Extract the [x, y] coordinate from the center of the cell holding the provided text.  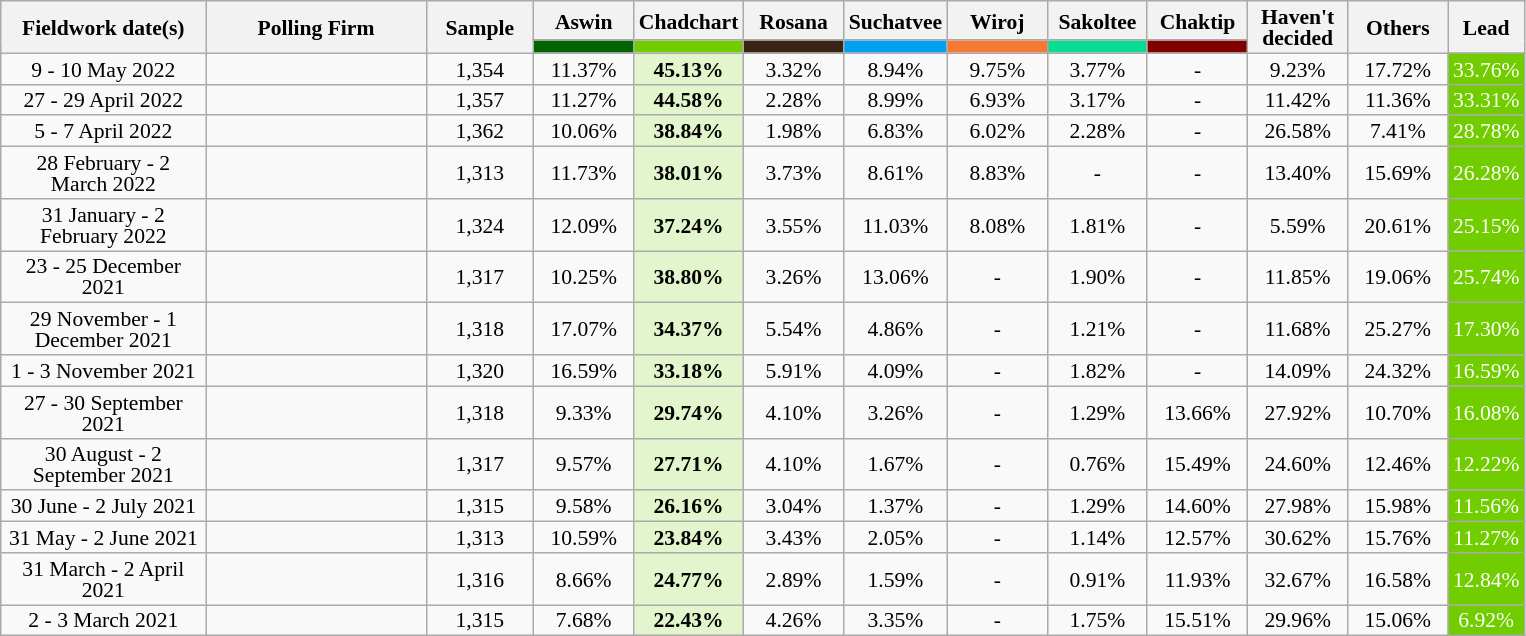
9.58% [584, 506]
31 March - 2 April 2021 [104, 579]
31 May - 2 June 2021 [104, 538]
Sakoltee [1097, 20]
30.62% [1298, 538]
3.77% [1097, 68]
38.80% [689, 277]
17.72% [1398, 68]
1,354 [480, 68]
27.71% [689, 464]
Haven't decided [1298, 27]
11.85% [1298, 277]
26.28% [1486, 173]
24.60% [1298, 464]
13.06% [896, 277]
2 - 3 March 2021 [104, 620]
15.49% [1197, 464]
3.17% [1097, 100]
13.66% [1197, 412]
27.98% [1298, 506]
11.93% [1197, 579]
5 - 7 April 2022 [104, 132]
3.73% [793, 173]
26.16% [689, 506]
12.22% [1486, 464]
0.76% [1097, 464]
8.99% [896, 100]
Polling Firm [316, 27]
7.68% [584, 620]
1.81% [1097, 225]
Fieldwork date(s) [104, 27]
11.68% [1298, 329]
10.70% [1398, 412]
1,357 [480, 100]
23 - 25 December 2021 [104, 277]
Rosana [793, 20]
11.37% [584, 68]
Suchatvee [896, 20]
5.59% [1298, 225]
Aswin [584, 20]
24.77% [689, 579]
11.36% [1398, 100]
37.24% [689, 225]
12.57% [1197, 538]
23.84% [689, 538]
17.30% [1486, 329]
Lead [1486, 27]
28.78% [1486, 132]
14.09% [1298, 370]
25.74% [1486, 277]
1.82% [1097, 370]
1.75% [1097, 620]
1,320 [480, 370]
8.61% [896, 173]
4.86% [896, 329]
15.98% [1398, 506]
9.75% [997, 68]
29 November - 1 December 2021 [104, 329]
3.32% [793, 68]
13.40% [1298, 173]
Others [1398, 27]
12.84% [1486, 579]
38.84% [689, 132]
Chaktip [1197, 20]
26.58% [1298, 132]
12.09% [584, 225]
27 - 30 September 2021 [104, 412]
34.37% [689, 329]
6.93% [997, 100]
27 - 29 April 2022 [104, 100]
Wiroj [997, 20]
5.54% [793, 329]
11.03% [896, 225]
6.92% [1486, 620]
8.08% [997, 225]
2.89% [793, 579]
1.67% [896, 464]
32.67% [1298, 579]
1.37% [896, 506]
15.76% [1398, 538]
29.74% [689, 412]
44.58% [689, 100]
14.60% [1197, 506]
1.59% [896, 579]
9.23% [1298, 68]
1.14% [1097, 538]
30 August - 2 September 2021 [104, 464]
45.13% [689, 68]
1.21% [1097, 329]
33.31% [1486, 100]
1,362 [480, 132]
6.02% [997, 132]
4.26% [793, 620]
27.92% [1298, 412]
11.42% [1298, 100]
8.83% [997, 173]
15.51% [1197, 620]
38.01% [689, 173]
0.91% [1097, 579]
6.83% [896, 132]
11.73% [584, 173]
10.25% [584, 277]
1.90% [1097, 277]
8.66% [584, 579]
2.05% [896, 538]
25.15% [1486, 225]
3.43% [793, 538]
20.61% [1398, 225]
3.35% [896, 620]
9.33% [584, 412]
33.18% [689, 370]
7.41% [1398, 132]
17.07% [584, 329]
1.98% [793, 132]
3.04% [793, 506]
24.32% [1398, 370]
3.55% [793, 225]
25.27% [1398, 329]
29.96% [1298, 620]
5.91% [793, 370]
9.57% [584, 464]
10.06% [584, 132]
Sample [480, 27]
1,316 [480, 579]
28 February - 2 March 2022 [104, 173]
Chadchart [689, 20]
1,324 [480, 225]
30 June - 2 July 2021 [104, 506]
4.09% [896, 370]
16.08% [1486, 412]
12.46% [1398, 464]
9 - 10 May 2022 [104, 68]
15.06% [1398, 620]
31 January - 2 February 2022 [104, 225]
15.69% [1398, 173]
8.94% [896, 68]
19.06% [1398, 277]
11.56% [1486, 506]
22.43% [689, 620]
16.58% [1398, 579]
10.59% [584, 538]
1 - 3 November 2021 [104, 370]
33.76% [1486, 68]
